Locate the cell with the specified text and output its (x, y) center coordinate. 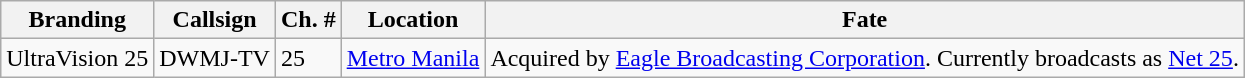
Branding (78, 20)
UltraVision 25 (78, 58)
DWMJ-TV (215, 58)
25 (308, 58)
Fate (865, 20)
Location (413, 20)
Callsign (215, 20)
Acquired by Eagle Broadcasting Corporation. Currently broadcasts as Net 25. (865, 58)
Metro Manila (413, 58)
Ch. # (308, 20)
